Extract the [x, y] coordinate from the center of the cell holding the provided text.  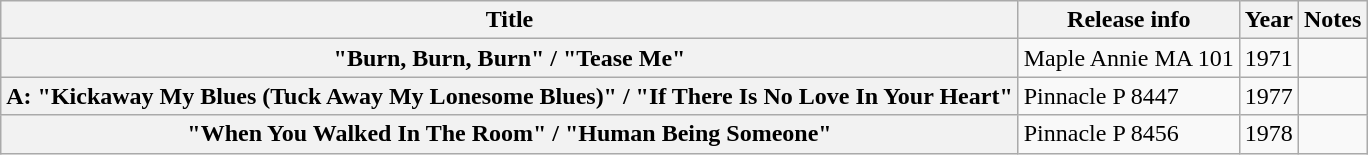
"When You Walked In The Room" / "Human Being Someone" [510, 134]
Pinnacle P 8456 [1128, 134]
Pinnacle P 8447 [1128, 96]
1977 [1268, 96]
1971 [1268, 58]
Year [1268, 20]
A: "Kickaway My Blues (Tuck Away My Lonesome Blues)" / "If There Is No Love In Your Heart" [510, 96]
Maple Annie MA 101 [1128, 58]
1978 [1268, 134]
"Burn, Burn, Burn" / "Tease Me" [510, 58]
Release info [1128, 20]
Notes [1332, 20]
Title [510, 20]
